Scan for the cell matching the given text and deliver its (x, y) coordinate at center. 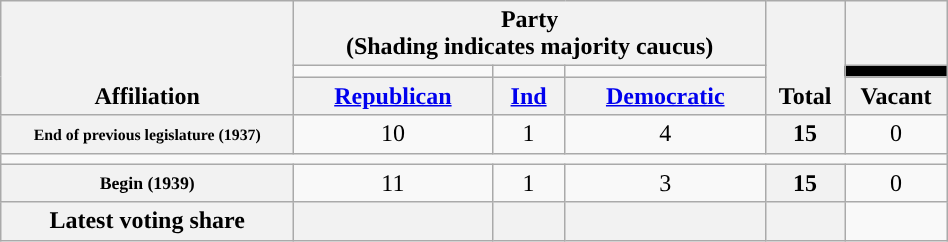
Ind (528, 96)
Begin (1939) (148, 183)
Total (804, 58)
Republican (394, 96)
Party (Shading indicates majority caucus) (530, 34)
Affiliation (148, 58)
Democratic (665, 96)
11 (394, 183)
End of previous legislature (1937) (148, 134)
3 (665, 183)
Latest voting share (148, 221)
4 (665, 134)
10 (394, 134)
Vacant (896, 96)
